Detect which cell encompasses the target text, then output its [X, Y] center coordinate. 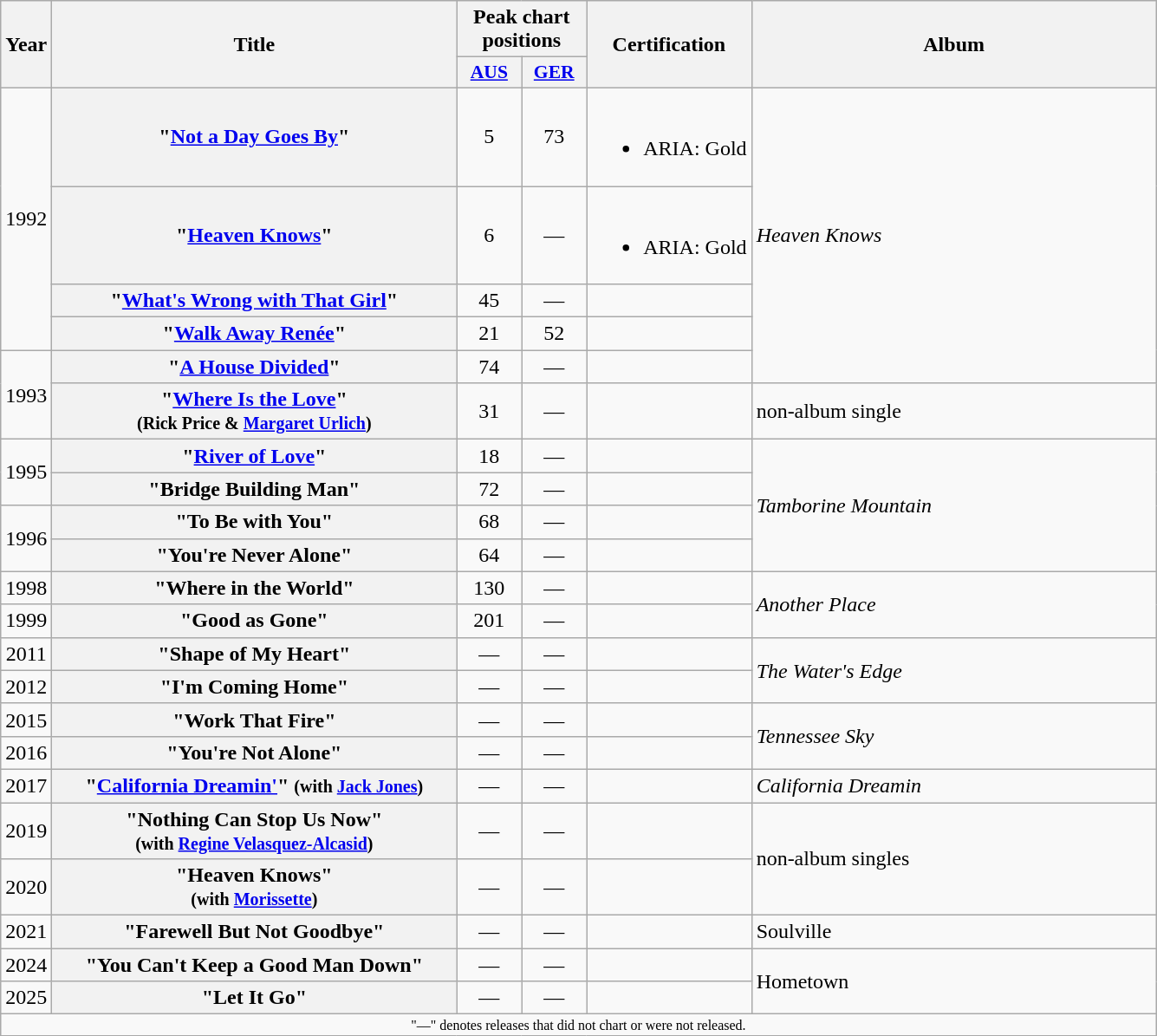
"You Can't Keep a Good Man Down" [255, 965]
21 [489, 334]
"Where in the World" [255, 588]
"Bridge Building Man" [255, 489]
Album [953, 45]
"Work That Fire" [255, 720]
"—" denotes releases that did not chart or were not released. [579, 1025]
73 [555, 137]
California Dreamin [953, 785]
1998 [26, 588]
Heaven Knows [953, 235]
Tennessee Sky [953, 736]
"You're Never Alone" [255, 555]
2015 [26, 720]
2019 [26, 831]
5 [489, 137]
2020 [26, 888]
64 [489, 555]
68 [489, 522]
AUS [489, 73]
1996 [26, 538]
"To Be with You" [255, 522]
2025 [26, 998]
6 [489, 234]
Certification [669, 45]
2011 [26, 654]
"A House Divided" [255, 367]
1999 [26, 621]
"River of Love" [255, 456]
Year [26, 45]
"You're Not Alone" [255, 753]
"What's Wrong with That Girl" [255, 301]
2016 [26, 753]
"Good as Gone" [255, 621]
1995 [26, 472]
72 [489, 489]
130 [489, 588]
2012 [26, 687]
GER [555, 73]
74 [489, 367]
Soulville [953, 932]
"California Dreamin'" (with Jack Jones) [255, 785]
Another Place [953, 604]
Tamborine Mountain [953, 505]
"Heaven Knows" (with Morissette) [255, 888]
Hometown [953, 981]
1993 [26, 395]
201 [489, 621]
Title [255, 45]
Peak chart positions [522, 29]
The Water's Edge [953, 670]
52 [555, 334]
"Not a Day Goes By" [255, 137]
non-album singles [953, 859]
"Walk Away Renée" [255, 334]
"Nothing Can Stop Us Now" (with Regine Velasquez-Alcasid) [255, 831]
non-album single [953, 411]
"Heaven Knows" [255, 234]
"Shape of My Heart" [255, 654]
2017 [26, 785]
"Farewell But Not Goodbye" [255, 932]
"Where Is the Love"(Rick Price & Margaret Urlich) [255, 411]
2021 [26, 932]
"Let It Go" [255, 998]
45 [489, 301]
"I'm Coming Home" [255, 687]
2024 [26, 965]
1992 [26, 218]
18 [489, 456]
31 [489, 411]
